Locate the cell with the specified text and output its [X, Y] center coordinate. 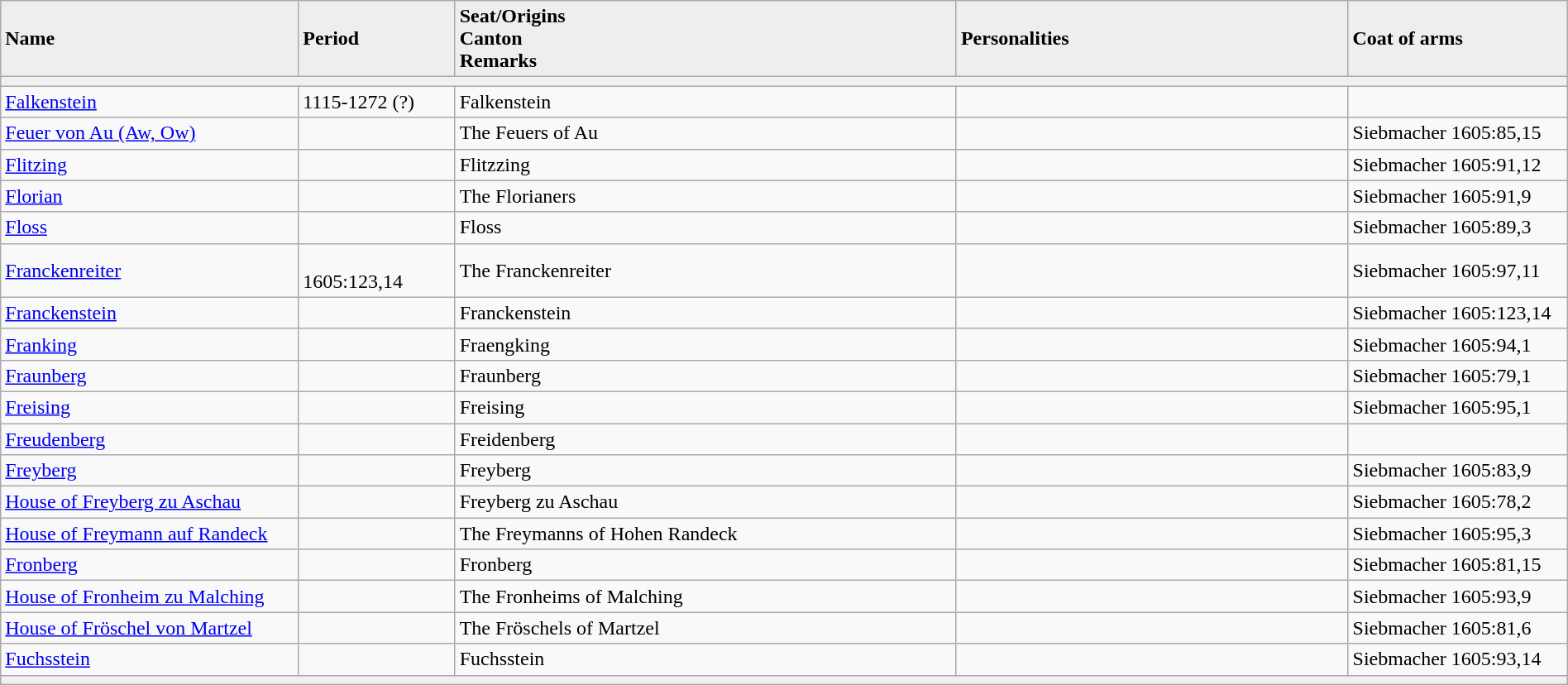
Franckenreiter [150, 270]
The Fröschels of Martzel [705, 628]
Siebmacher 1605:79,1 [1457, 376]
Name [150, 39]
The Fronheims of Malching [705, 596]
The Freymanns of Hohen Randeck [705, 534]
The Franckenreiter [705, 270]
Siebmacher 1605:93,14 [1457, 659]
Siebmacher 1605:85,15 [1457, 133]
Feuer von Au (Aw, Ow) [150, 133]
Personalities [1152, 39]
Freyberg zu Aschau [705, 502]
Siebmacher 1605:94,1 [1457, 344]
Siebmacher 1605:78,2 [1457, 502]
Florian [150, 196]
Siebmacher 1605:81,15 [1457, 565]
Siebmacher 1605:95,3 [1457, 534]
Period [377, 39]
Siebmacher 1605:97,11 [1457, 270]
House of Fröschel von Martzel [150, 628]
1115-1272 (?) [377, 102]
Flitzing [150, 165]
Flitzzing [705, 165]
Siebmacher 1605:95,1 [1457, 407]
The Feuers of Au [705, 133]
1605:123,14 [377, 270]
Freudenberg [150, 439]
Siebmacher 1605:91,9 [1457, 196]
Seat/Origins Canton Remarks [705, 39]
House of Freyberg zu Aschau [150, 502]
Siebmacher 1605:89,3 [1457, 228]
House of Freymann auf Randeck [150, 534]
Siebmacher 1605:123,14 [1457, 313]
Coat of arms [1457, 39]
Freidenberg [705, 439]
Siebmacher 1605:91,12 [1457, 165]
House of Fronheim zu Malching [150, 596]
Siebmacher 1605:93,9 [1457, 596]
Franking [150, 344]
Fraengking [705, 344]
The Florianers [705, 196]
Siebmacher 1605:81,6 [1457, 628]
Siebmacher 1605:83,9 [1457, 471]
